Locate the cell with the specified text and output its (X, Y) center coordinate. 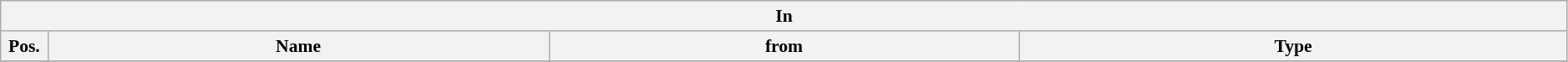
from (784, 46)
Name (298, 46)
Type (1293, 46)
In (784, 16)
Pos. (24, 46)
